Return (x, y) of the center of cell containing provided text 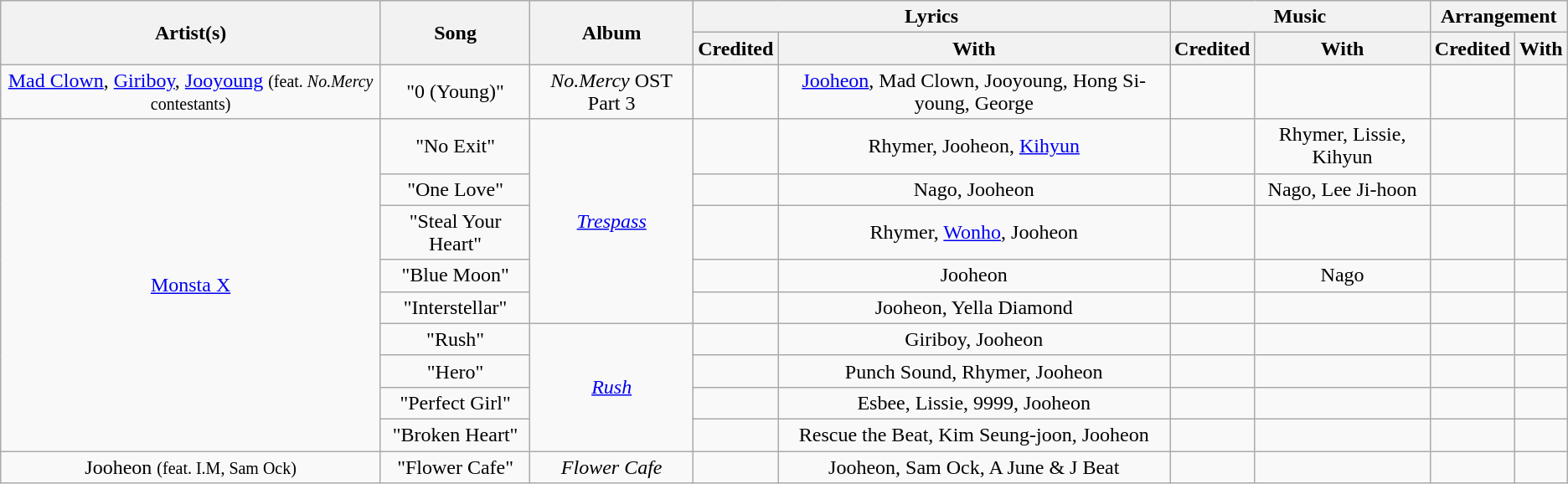
"Interstellar" (455, 307)
Rhymer, Lissie, Kihyun (1342, 146)
"Flower Cafe" (455, 466)
Rhymer, Wonho, Jooheon (974, 233)
"0 (Young)" (455, 92)
Song (455, 33)
Monsta X (191, 285)
Rhymer, Jooheon, Kihyun (974, 146)
"One Love" (455, 189)
"No Exit" (455, 146)
"Broken Heart" (455, 435)
Jooheon, Yella Diamond (974, 307)
Artist(s) (191, 33)
Arrangement (1498, 17)
"Blue Moon" (455, 275)
"Hero" (455, 371)
Rescue the Beat, Kim Seung-joon, Jooheon (974, 435)
Flower Cafe (611, 466)
Rush (611, 387)
Mad Clown, Giriboy, Jooyoung (feat. No.Mercy contestants) (191, 92)
Trespass (611, 221)
"Perfect Girl" (455, 403)
Album (611, 33)
"Rush" (455, 339)
Punch Sound, Rhymer, Jooheon (974, 371)
Jooheon, Sam Ock, A June & J Beat (974, 466)
No.Mercy OST Part 3 (611, 92)
Nago (1342, 275)
Nago, Lee Ji-hoon (1342, 189)
Esbee, Lissie, 9999, Jooheon (974, 403)
Jooheon (974, 275)
"Steal Your Heart" (455, 233)
Music (1300, 17)
Jooheon, Mad Clown, Jooyoung, Hong Si-young, George (974, 92)
Nago, Jooheon (974, 189)
Jooheon (feat. I.M, Sam Ock) (191, 466)
Giriboy, Jooheon (974, 339)
Lyrics (931, 17)
